Detect which cell encompasses the target text, then output its [X, Y] center coordinate. 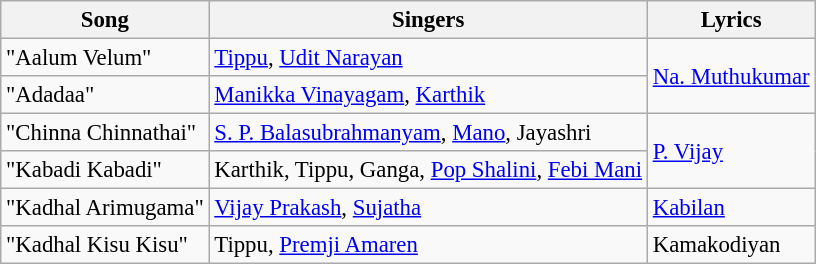
S. P. Balasubrahmanyam, Mano, Jayashri [428, 133]
Tippu, Premji Amaren [428, 245]
P. Vijay [731, 152]
Vijay Prakash, Sujatha [428, 208]
Song [105, 20]
"Aalum Velum" [105, 58]
Singers [428, 20]
Kabilan [731, 208]
"Kabadi Kabadi" [105, 170]
Karthik, Tippu, Ganga, Pop Shalini, Febi Mani [428, 170]
"Kadhal Kisu Kisu" [105, 245]
"Kadhal Arimugama" [105, 208]
"Chinna Chinnathai" [105, 133]
Lyrics [731, 20]
"Adadaa" [105, 95]
Manikka Vinayagam, Karthik [428, 95]
Na. Muthukumar [731, 76]
Tippu, Udit Narayan [428, 58]
Kamakodiyan [731, 245]
